Pinpoint the cell where the given text exists, returning its [X, Y] midpoint coordinate. 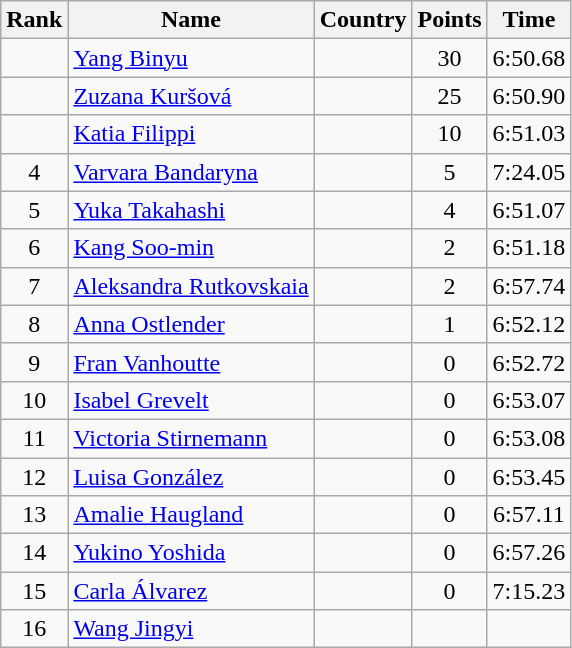
Yukino Yoshida [191, 553]
11 [34, 438]
6:51.18 [529, 248]
30 [450, 58]
Varvara Bandaryna [191, 172]
Country [363, 20]
7:15.23 [529, 591]
Kang Soo-min [191, 248]
14 [34, 553]
Carla Álvarez [191, 591]
Aleksandra Rutkovskaia [191, 286]
7 [34, 286]
Yang Binyu [191, 58]
Wang Jingyi [191, 629]
13 [34, 515]
6:53.45 [529, 477]
Isabel Grevelt [191, 400]
7:24.05 [529, 172]
Points [450, 20]
6:50.90 [529, 96]
6:57.74 [529, 286]
6 [34, 248]
6:53.07 [529, 400]
1 [450, 324]
6:51.03 [529, 134]
Anna Ostlender [191, 324]
Luisa González [191, 477]
Yuka Takahashi [191, 210]
9 [34, 362]
Amalie Haugland [191, 515]
Katia Filippi [191, 134]
25 [450, 96]
6:53.08 [529, 438]
Rank [34, 20]
Time [529, 20]
Victoria Stirnemann [191, 438]
Zuzana Kuršová [191, 96]
6:57.11 [529, 515]
12 [34, 477]
6:51.07 [529, 210]
8 [34, 324]
6:57.26 [529, 553]
Name [191, 20]
6:52.72 [529, 362]
6:52.12 [529, 324]
6:50.68 [529, 58]
16 [34, 629]
Fran Vanhoutte [191, 362]
15 [34, 591]
